Provide the (x, y) coordinate of the cell's center where the given text is located.  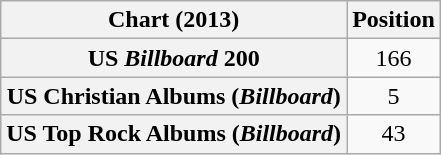
166 (394, 58)
5 (394, 96)
US Top Rock Albums (Billboard) (174, 134)
US Billboard 200 (174, 58)
Chart (2013) (174, 20)
43 (394, 134)
Position (394, 20)
US Christian Albums (Billboard) (174, 96)
